Provide the (x, y) coordinate of the cell's center where the given text is located.  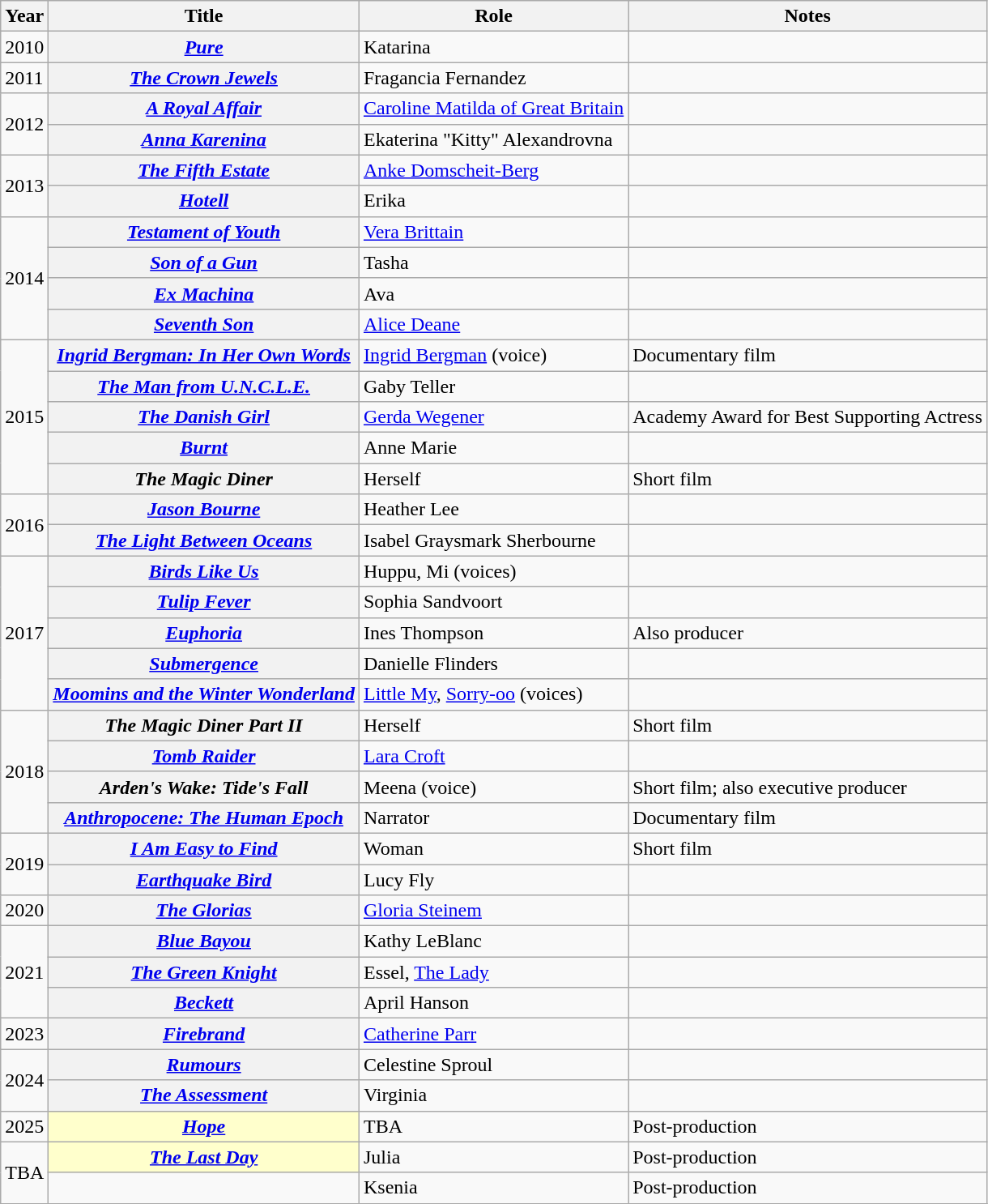
A Royal Affair (204, 109)
The Fifth Estate (204, 170)
Ingrid Bergman: In Her Own Words (204, 355)
2017 (24, 633)
Kathy LeBlanc (493, 941)
Euphoria (204, 633)
Gerda Wegener (493, 417)
Julia (493, 1157)
Ekaterina "Kitty" Alexandrovna (493, 139)
Moomins and the Winter Wonderland (204, 694)
April Hanson (493, 1003)
Ava (493, 293)
Year (24, 16)
Anke Domscheit-Berg (493, 170)
Tasha (493, 263)
Little My, Sorry-oo (voices) (493, 694)
Caroline Matilda of Great Britain (493, 109)
Ingrid Bergman (voice) (493, 355)
Blue Bayou (204, 941)
Birds Like Us (204, 571)
Ksenia (493, 1188)
Sophia Sandvoort (493, 602)
Tulip Fever (204, 602)
Lara Croft (493, 756)
Son of a Gun (204, 263)
Academy Award for Best Supporting Actress (808, 417)
Isabel Graysmark Sherbourne (493, 540)
Heather Lee (493, 510)
2014 (24, 278)
2010 (24, 47)
2025 (24, 1126)
The Magic Diner (204, 479)
I Am Easy to Find (204, 848)
Gaby Teller (493, 386)
The Magic Diner Part II (204, 725)
Anna Karenina (204, 139)
2021 (24, 972)
Earthquake Bird (204, 879)
Tomb Raider (204, 756)
Short film; also executive producer (808, 787)
Lucy Fly (493, 879)
Jason Bourne (204, 510)
Title (204, 16)
Katarina (493, 47)
Ines Thompson (493, 633)
Danielle Flinders (493, 664)
Essel, The Lady (493, 972)
The Assessment (204, 1095)
Hotell (204, 201)
Role (493, 16)
Fragancia Fernandez (493, 78)
Meena (voice) (493, 787)
Rumours (204, 1065)
2015 (24, 416)
Gloria Steinem (493, 911)
Seventh Son (204, 324)
Vera Brittain (493, 232)
The Man from U.N.C.L.E. (204, 386)
2023 (24, 1034)
Huppu, Mi (voices) (493, 571)
2013 (24, 186)
Also producer (808, 633)
Pure (204, 47)
Arden's Wake: Tide's Fall (204, 787)
Virginia (493, 1095)
Firebrand (204, 1034)
2011 (24, 78)
2012 (24, 124)
Catherine Parr (493, 1034)
2019 (24, 864)
Celestine Sproul (493, 1065)
2016 (24, 525)
The Glorias (204, 911)
Woman (493, 848)
2024 (24, 1080)
2020 (24, 911)
Anthropocene: The Human Epoch (204, 818)
The Danish Girl (204, 417)
Burnt (204, 448)
Alice Deane (493, 324)
Testament of Youth (204, 232)
Erika (493, 201)
2018 (24, 771)
Narrator (493, 818)
The Light Between Oceans (204, 540)
The Green Knight (204, 972)
Hope (204, 1126)
The Crown Jewels (204, 78)
The Last Day (204, 1157)
Ex Machina (204, 293)
Notes (808, 16)
Anne Marie (493, 448)
Beckett (204, 1003)
Submergence (204, 664)
